Detect which cell encompasses the target text, then output its (x, y) center coordinate. 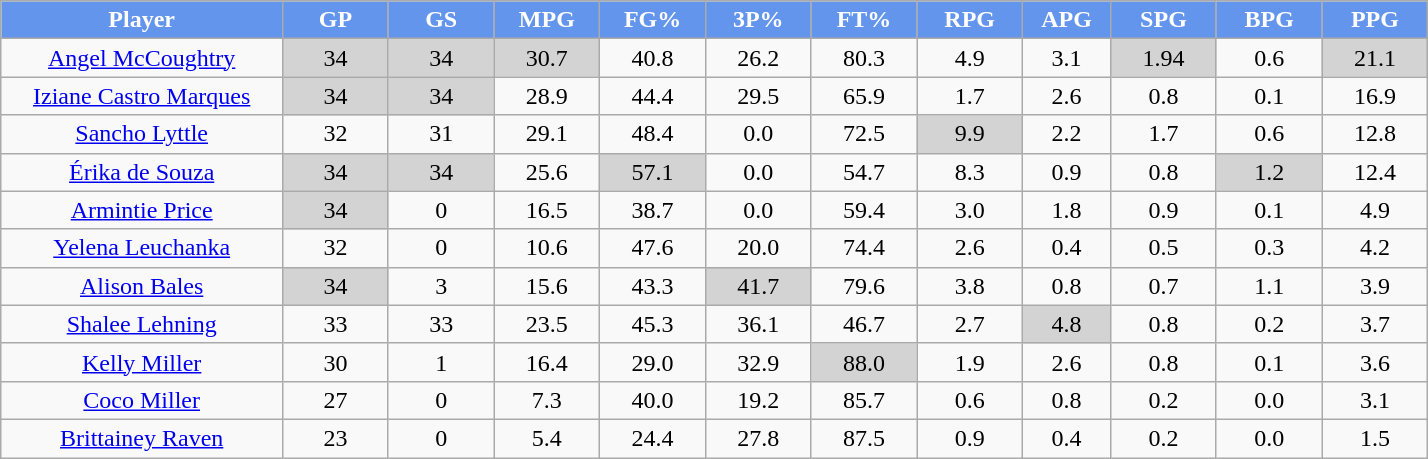
80.3 (864, 58)
10.6 (547, 248)
29.0 (653, 362)
3.8 (970, 286)
57.1 (653, 172)
Armintie Price (142, 210)
43.3 (653, 286)
27.8 (758, 438)
1.5 (1375, 438)
Érika de Souza (142, 172)
16.5 (547, 210)
Player (142, 20)
1.8 (1067, 210)
Brittainey Raven (142, 438)
79.6 (864, 286)
GS (441, 20)
3.0 (970, 210)
44.4 (653, 96)
15.6 (547, 286)
3.7 (1375, 324)
1.2 (1269, 172)
12.8 (1375, 134)
16.9 (1375, 96)
30.7 (547, 58)
65.9 (864, 96)
28.9 (547, 96)
27 (336, 400)
59.4 (864, 210)
45.3 (653, 324)
40.8 (653, 58)
SPG (1164, 20)
Yelena Leuchanka (142, 248)
MPG (547, 20)
Alison Bales (142, 286)
4.8 (1067, 324)
16.4 (547, 362)
2.2 (1067, 134)
0.5 (1164, 248)
40.0 (653, 400)
Sancho Lyttle (142, 134)
3.9 (1375, 286)
1.9 (970, 362)
BPG (1269, 20)
7.3 (547, 400)
74.4 (864, 248)
3P% (758, 20)
41.7 (758, 286)
8.3 (970, 172)
12.4 (1375, 172)
47.6 (653, 248)
29.1 (547, 134)
21.1 (1375, 58)
1 (441, 362)
46.7 (864, 324)
1.1 (1269, 286)
36.1 (758, 324)
87.5 (864, 438)
54.7 (864, 172)
GP (336, 20)
30 (336, 362)
2.7 (970, 324)
4.2 (1375, 248)
RPG (970, 20)
31 (441, 134)
23.5 (547, 324)
29.5 (758, 96)
48.4 (653, 134)
APG (1067, 20)
26.2 (758, 58)
0.7 (1164, 286)
Angel McCoughtry (142, 58)
Kelly Miller (142, 362)
3 (441, 286)
9.9 (970, 134)
FG% (653, 20)
3.6 (1375, 362)
38.7 (653, 210)
0.3 (1269, 248)
23 (336, 438)
32.9 (758, 362)
PPG (1375, 20)
88.0 (864, 362)
Shalee Lehning (142, 324)
85.7 (864, 400)
Coco Miller (142, 400)
5.4 (547, 438)
1.94 (1164, 58)
20.0 (758, 248)
FT% (864, 20)
Iziane Castro Marques (142, 96)
72.5 (864, 134)
25.6 (547, 172)
19.2 (758, 400)
24.4 (653, 438)
